Provide the (x, y) coordinate of the cell's center where the given text is located.  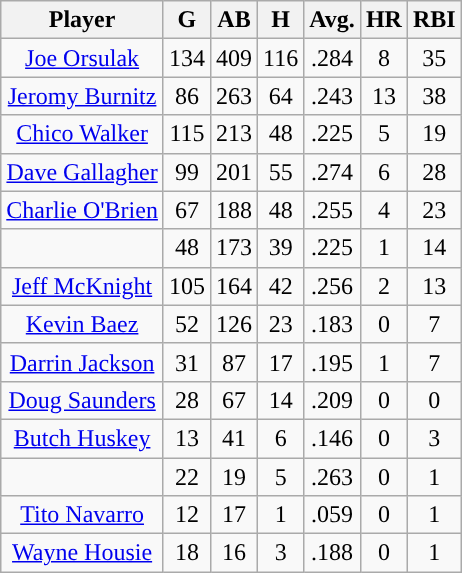
31 (186, 362)
164 (234, 286)
AB (234, 20)
.209 (332, 400)
.188 (332, 553)
.284 (332, 58)
18 (186, 553)
86 (186, 96)
263 (234, 96)
Doug Saunders (82, 400)
G (186, 20)
42 (281, 286)
Player (82, 20)
Tito Navarro (82, 515)
.059 (332, 515)
Jeromy Burnitz (82, 96)
52 (186, 324)
.243 (332, 96)
Wayne Housie (82, 553)
Chico Walker (82, 134)
.256 (332, 286)
105 (186, 286)
116 (281, 58)
.263 (332, 477)
.195 (332, 362)
HR (384, 20)
Joe Orsulak (82, 58)
41 (234, 438)
4 (384, 210)
201 (234, 172)
213 (234, 134)
64 (281, 96)
409 (234, 58)
.255 (332, 210)
16 (234, 553)
173 (234, 248)
.183 (332, 324)
38 (434, 96)
8 (384, 58)
Jeff McKnight (82, 286)
Avg. (332, 20)
35 (434, 58)
H (281, 20)
55 (281, 172)
87 (234, 362)
Butch Huskey (82, 438)
Charlie O'Brien (82, 210)
126 (234, 324)
99 (186, 172)
22 (186, 477)
12 (186, 515)
188 (234, 210)
.146 (332, 438)
Darrin Jackson (82, 362)
.274 (332, 172)
Kevin Baez (82, 324)
RBI (434, 20)
39 (281, 248)
2 (384, 286)
115 (186, 134)
134 (186, 58)
Dave Gallagher (82, 172)
